Provide the [x, y] coordinate of the cell's center where the given text is located.  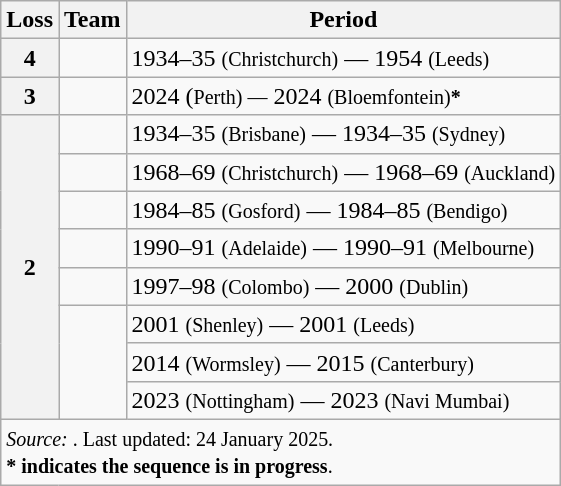
1990–91 (Adelaide) — 1990–91 (Melbourne) [344, 248]
1934–35 (Christchurch) — 1954 (Leeds) [344, 58]
4 [30, 58]
1934–35 (Brisbane) — 1934–35 (Sydney) [344, 134]
2001 (Shenley) — 2001 (Leeds) [344, 324]
2023 (Nottingham) — 2023 (Navi Mumbai) [344, 400]
2014 (Wormsley) — 2015 (Canterbury) [344, 362]
2 [30, 267]
1968–69 (Christchurch) — 1968–69 (Auckland) [344, 172]
1984–85 (Gosford) — 1984–85 (Bendigo) [344, 210]
Team [92, 20]
1997–98 (Colombo) — 2000 (Dublin) [344, 286]
Loss [30, 20]
Source: . Last updated: 24 January 2025. * indicates the sequence is in progress. [281, 452]
2024 (Perth) — 2024 (Bloemfontein)* [344, 96]
Period [344, 20]
3 [30, 96]
